Locate the cell with the specified text and output its (x, y) center coordinate. 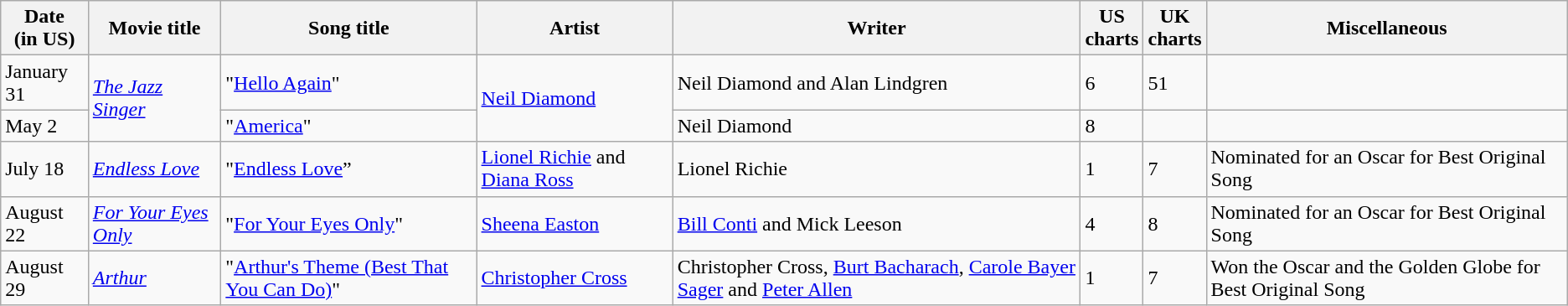
August 22 (45, 223)
Miscellaneous (1387, 29)
Christopher Cross, Burt Bacharach, Carole Bayer Sager and Peter Allen (876, 278)
The Jazz Singer (154, 99)
51 (1174, 82)
Christopher Cross (575, 278)
Arthur (154, 278)
4 (1112, 223)
"Arthur's Theme (Best That You Can Do)" (348, 278)
US charts (1112, 29)
August 29 (45, 278)
Endless Love (154, 169)
"Hello Again" (348, 82)
Artist (575, 29)
Sheena Easton (575, 223)
"Endless Love” (348, 169)
July 18 (45, 169)
6 (1112, 82)
Lionel Richie and Diana Ross (575, 169)
"For Your Eyes Only" (348, 223)
Bill Conti and Mick Leeson (876, 223)
January 31 (45, 82)
UKcharts (1174, 29)
Writer (876, 29)
Won the Oscar and the Golden Globe for Best Original Song (1387, 278)
For Your Eyes Only (154, 223)
Song title (348, 29)
"America" (348, 126)
Neil Diamond and Alan Lindgren (876, 82)
Date(in US) (45, 29)
Movie title (154, 29)
Lionel Richie (876, 169)
May 2 (45, 126)
